For the text-containing cell, return its midpoint in [x, y] coordinate format. 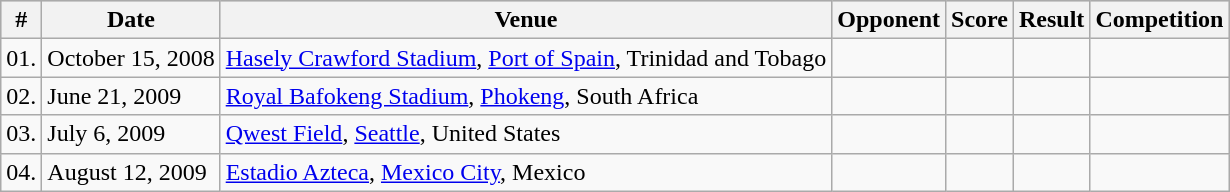
Estadio Azteca, Mexico City, Mexico [526, 172]
# [22, 20]
July 6, 2009 [131, 134]
Score [980, 20]
04. [22, 172]
01. [22, 58]
Competition [1160, 20]
October 15, 2008 [131, 58]
Venue [526, 20]
03. [22, 134]
June 21, 2009 [131, 96]
Qwest Field, Seattle, United States [526, 134]
Result [1051, 20]
02. [22, 96]
August 12, 2009 [131, 172]
Hasely Crawford Stadium, Port of Spain, Trinidad and Tobago [526, 58]
Opponent [889, 20]
Date [131, 20]
Royal Bafokeng Stadium, Phokeng, South Africa [526, 96]
